Determine the [X, Y] coordinate at the center of the cell enclosing the given text.  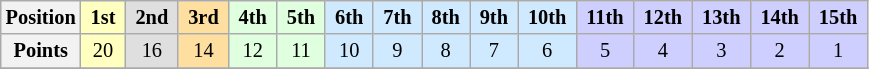
8 [446, 51]
3rd [203, 17]
3 [721, 51]
2nd [152, 17]
10 [349, 51]
16 [152, 51]
14th [779, 17]
Points [41, 51]
7th [397, 17]
13th [721, 17]
1 [838, 51]
10th [547, 17]
14 [203, 51]
20 [104, 51]
7 [494, 51]
5th [301, 17]
11th [604, 17]
1st [104, 17]
11 [301, 51]
12th [663, 17]
9 [397, 51]
4 [663, 51]
6th [349, 17]
8th [446, 17]
5 [604, 51]
12 [253, 51]
2 [779, 51]
4th [253, 17]
9th [494, 17]
6 [547, 51]
Position [41, 17]
15th [838, 17]
